Scan for the cell matching the given text and deliver its (X, Y) coordinate at center. 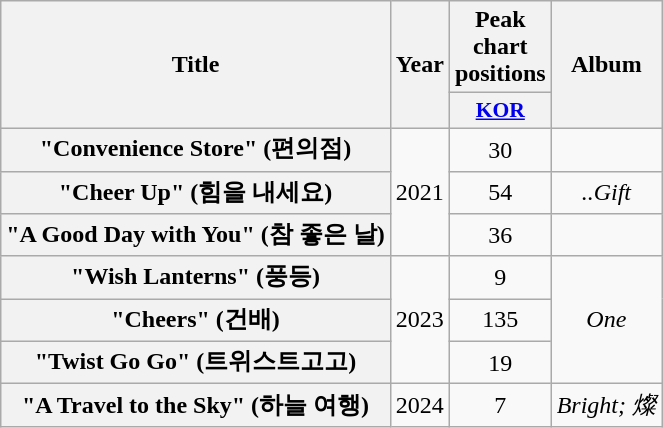
"Convenience Store" (편의점) (196, 150)
..Gift (606, 192)
2024 (420, 406)
Bright; 燦 (606, 406)
"Cheer Up" (힘을 내세요) (196, 192)
"Cheers" (건배) (196, 320)
9 (500, 278)
Peak chart positions (500, 47)
2021 (420, 192)
36 (500, 236)
7 (500, 406)
19 (500, 362)
"A Travel to the Sky" (하늘 여행) (196, 406)
135 (500, 320)
"Twist Go Go" (트위스트고고) (196, 362)
Album (606, 65)
"A Good Day with You" (참 좋은 날) (196, 236)
KOR (500, 111)
Title (196, 65)
2023 (420, 320)
54 (500, 192)
One (606, 320)
Year (420, 65)
30 (500, 150)
"Wish Lanterns" (풍등) (196, 278)
